Locate the cell with the specified text and output its (X, Y) center coordinate. 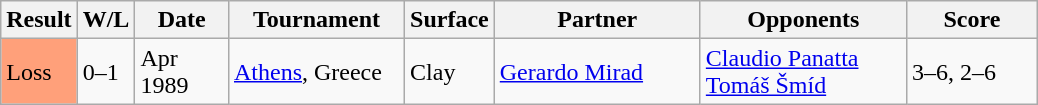
Result (39, 20)
Date (182, 20)
Apr 1989 (182, 72)
Claudio Panatta Tomáš Šmíd (803, 72)
Loss (39, 72)
Clay (450, 72)
0–1 (106, 72)
Tournament (316, 20)
Surface (450, 20)
Gerardo Mirad (597, 72)
Score (972, 20)
W/L (106, 20)
Athens, Greece (316, 72)
Opponents (803, 20)
3–6, 2–6 (972, 72)
Partner (597, 20)
